For the text-containing cell, return its midpoint in [X, Y] coordinate format. 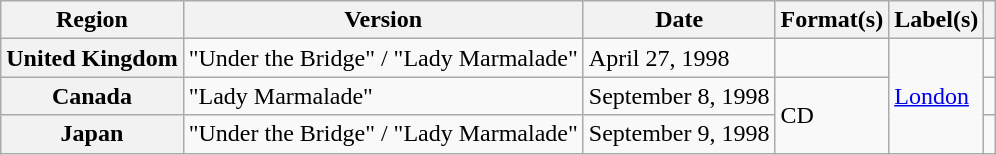
Format(s) [832, 20]
United Kingdom [92, 58]
Date [679, 20]
CD [832, 115]
September 9, 1998 [679, 134]
April 27, 1998 [679, 58]
London [936, 96]
Label(s) [936, 20]
"Lady Marmalade" [383, 96]
Canada [92, 96]
September 8, 1998 [679, 96]
Japan [92, 134]
Version [383, 20]
Region [92, 20]
